Determine the (X, Y) coordinate at the center of the cell enclosing the given text.  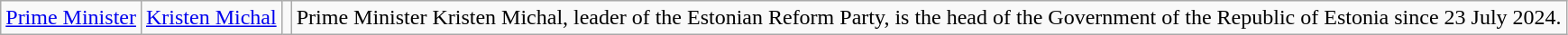
Prime Minister (71, 18)
Prime Minister Kristen Michal, leader of the Estonian Reform Party, is the head of the Government of the Republic of Estonia since 23 July 2024. (929, 18)
Kristen Michal (211, 18)
